Capture the cell that displays the provided text and extract its (X, Y) central coordinate. 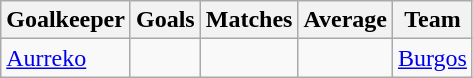
Goals (165, 20)
Team (432, 20)
Burgos (432, 58)
Average (346, 20)
Matches (249, 20)
Aurreko (66, 58)
Goalkeeper (66, 20)
